Extract the [x, y] coordinate from the center of the cell holding the provided text.  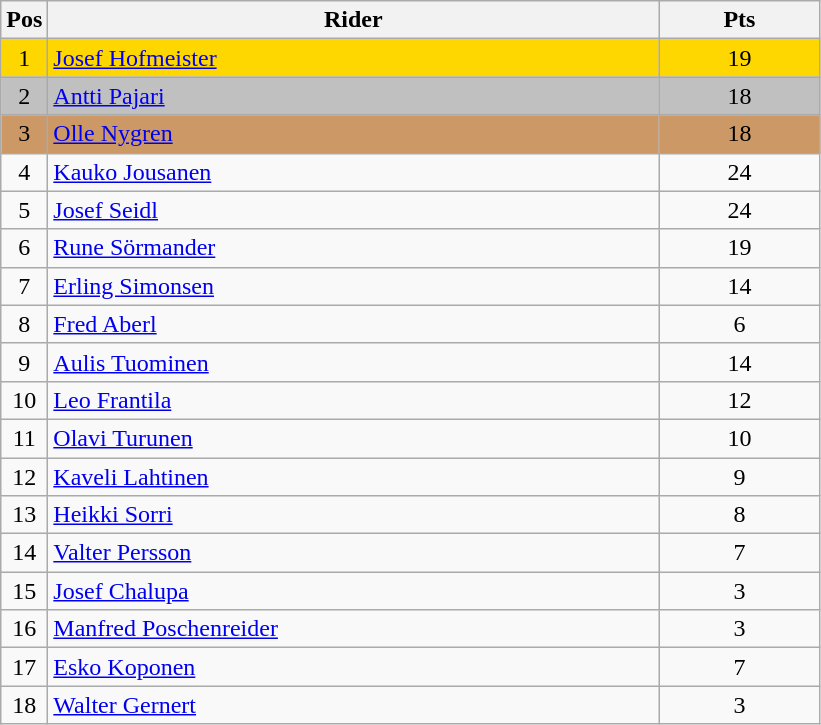
Manfred Poschenreider [354, 629]
1 [24, 58]
Rider [354, 20]
Walter Gernert [354, 705]
Leo Frantila [354, 400]
Rune Sörmander [354, 248]
15 [24, 591]
2 [24, 96]
13 [24, 515]
Pts [740, 20]
17 [24, 667]
Pos [24, 20]
Esko Koponen [354, 667]
Kaveli Lahtinen [354, 477]
Kauko Jousanen [354, 172]
5 [24, 210]
16 [24, 629]
Olavi Turunen [354, 438]
Antti Pajari [354, 96]
Aulis Tuominen [354, 362]
Valter Persson [354, 553]
11 [24, 438]
Josef Hofmeister [354, 58]
Fred Aberl [354, 324]
Josef Seidl [354, 210]
Erling Simonsen [354, 286]
4 [24, 172]
Heikki Sorri [354, 515]
Olle Nygren [354, 134]
Josef Chalupa [354, 591]
